Return (x, y) of the center of cell containing provided text 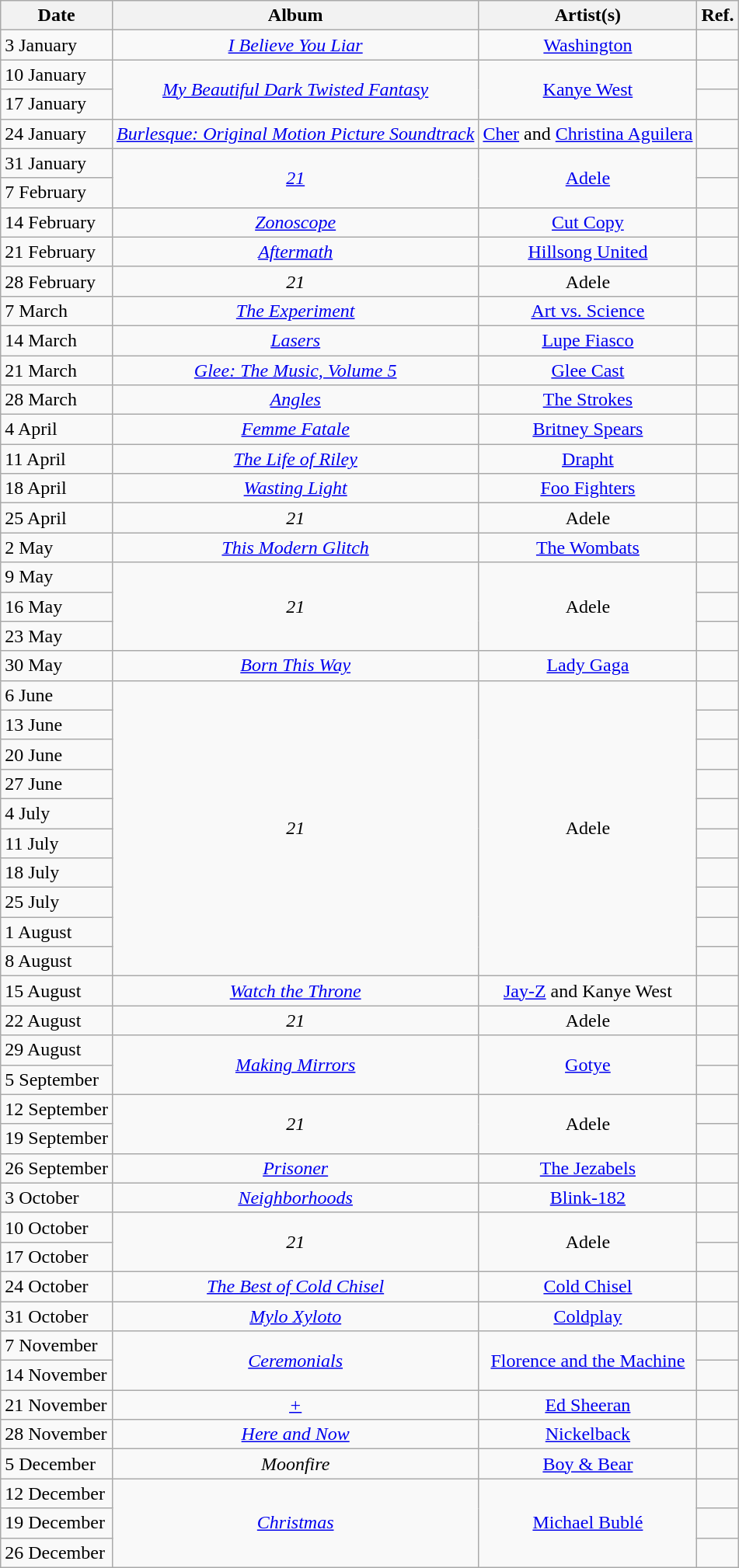
3 January (57, 45)
Neighborhoods (295, 1198)
Ref. (718, 16)
18 April (57, 488)
Britney Spears (587, 429)
Moonfire (295, 1464)
Ed Sheeran (587, 1405)
Florence and the Machine (587, 1361)
Nickelback (587, 1434)
14 March (57, 340)
27 June (57, 784)
Watch the Throne (295, 991)
+ (295, 1405)
18 July (57, 873)
Kanye West (587, 89)
Femme Fatale (295, 429)
28 February (57, 281)
10 October (57, 1227)
24 October (57, 1286)
31 October (57, 1316)
14 November (57, 1375)
Burlesque: Original Motion Picture Soundtrack (295, 134)
4 July (57, 813)
1 August (57, 932)
The Jezabels (587, 1168)
The Life of Riley (295, 459)
7 March (57, 311)
10 January (57, 75)
17 October (57, 1257)
This Modern Glitch (295, 548)
Washington (587, 45)
Date (57, 16)
17 January (57, 104)
Christmas (295, 1523)
21 March (57, 370)
Prisoner (295, 1168)
Hillsong United (587, 252)
29 August (57, 1050)
Michael Bublé (587, 1523)
Glee: The Music, Volume 5 (295, 370)
Cut Copy (587, 222)
3 October (57, 1198)
11 July (57, 843)
9 May (57, 577)
26 December (57, 1552)
Foo Fighters (587, 488)
Cher and Christina Aguilera (587, 134)
13 June (57, 725)
6 June (57, 695)
My Beautiful Dark Twisted Fantasy (295, 89)
The Strokes (587, 400)
Aftermath (295, 252)
30 May (57, 666)
25 July (57, 902)
5 December (57, 1464)
20 June (57, 754)
The Experiment (295, 311)
19 December (57, 1523)
31 January (57, 163)
Drapht (587, 459)
4 April (57, 429)
12 December (57, 1493)
Artist(s) (587, 16)
21 February (57, 252)
22 August (57, 1020)
Boy & Bear (587, 1464)
Lasers (295, 340)
Born This Way (295, 666)
21 November (57, 1405)
14 February (57, 222)
Jay-Z and Kanye West (587, 991)
23 May (57, 636)
26 September (57, 1168)
Lady Gaga (587, 666)
5 September (57, 1080)
Angles (295, 400)
Ceremonials (295, 1361)
19 September (57, 1139)
2 May (57, 548)
16 May (57, 607)
11 April (57, 459)
28 March (57, 400)
Zonoscope (295, 222)
Cold Chisel (587, 1286)
7 November (57, 1346)
Wasting Light (295, 488)
Gotye (587, 1065)
Mylo Xyloto (295, 1316)
8 August (57, 961)
Lupe Fiasco (587, 340)
Art vs. Science (587, 311)
Glee Cast (587, 370)
12 September (57, 1109)
The Wombats (587, 548)
The Best of Cold Chisel (295, 1286)
25 April (57, 518)
I Believe You Liar (295, 45)
7 February (57, 193)
Coldplay (587, 1316)
28 November (57, 1434)
Album (295, 16)
Making Mirrors (295, 1065)
15 August (57, 991)
Here and Now (295, 1434)
Blink-182 (587, 1198)
24 January (57, 134)
